Extract the [X, Y] coordinate from the center of the cell holding the provided text.  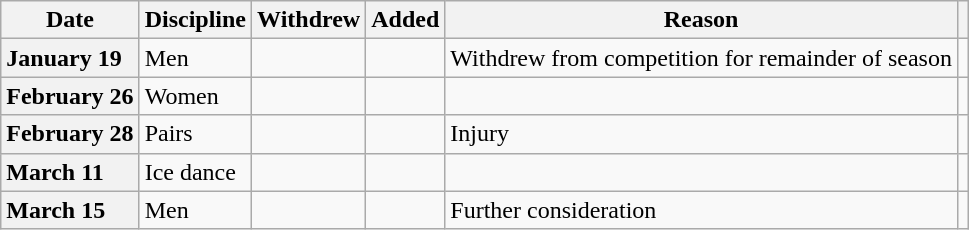
Added [406, 20]
Pairs [195, 134]
March 15 [70, 210]
Injury [702, 134]
Ice dance [195, 172]
February 26 [70, 96]
Women [195, 96]
Withdrew [309, 20]
March 11 [70, 172]
Further consideration [702, 210]
Discipline [195, 20]
Withdrew from competition for remainder of season [702, 58]
Reason [702, 20]
February 28 [70, 134]
January 19 [70, 58]
Date [70, 20]
